Provide the (x, y) coordinate of the cell's center where the given text is located.  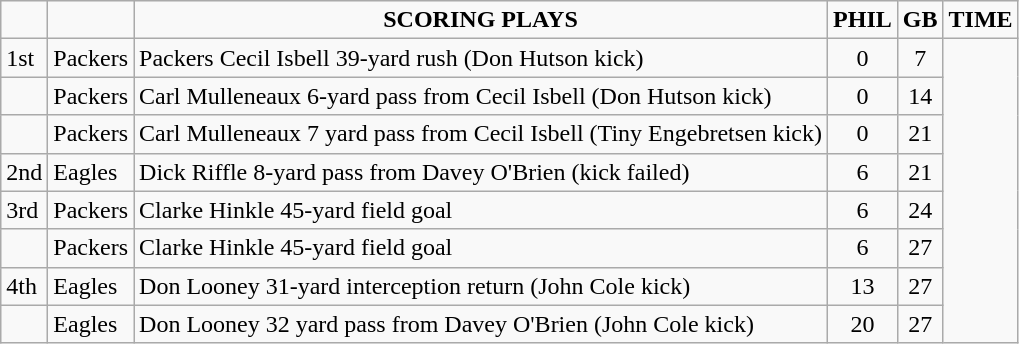
20 (863, 324)
1st (24, 58)
Carl Mulleneaux 7 yard pass from Cecil Isbell (Tiny Engebretsen kick) (481, 134)
13 (863, 286)
SCORING PLAYS (481, 20)
PHIL (863, 20)
4th (24, 286)
24 (920, 210)
TIME (980, 20)
Packers Cecil Isbell 39-yard rush (Don Hutson kick) (481, 58)
Don Looney 32 yard pass from Davey O'Brien (John Cole kick) (481, 324)
7 (920, 58)
Carl Mulleneaux 6-yard pass from Cecil Isbell (Don Hutson kick) (481, 96)
2nd (24, 172)
3rd (24, 210)
GB (920, 20)
Dick Riffle 8-yard pass from Davey O'Brien (kick failed) (481, 172)
Don Looney 31-yard interception return (John Cole kick) (481, 286)
14 (920, 96)
